Return the (X, Y) coordinate for the center point of the cell that contains the specified text.  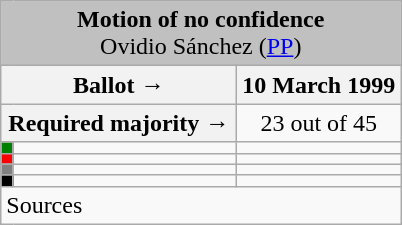
Ballot → (119, 85)
Motion of no confidenceOvidio Sánchez (PP) (201, 34)
Sources (201, 205)
10 March 1999 (319, 85)
23 out of 45 (319, 123)
Required majority → (119, 123)
